Identify which cell holds the provided text, then report its [X, Y] central coordinate. 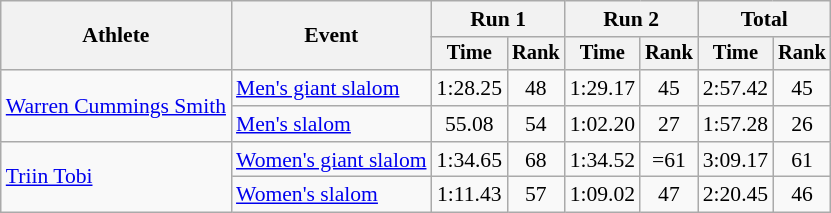
Men's slalom [332, 124]
=61 [669, 160]
27 [669, 124]
47 [669, 195]
Triin Tobi [116, 178]
61 [802, 160]
54 [536, 124]
46 [802, 195]
68 [536, 160]
Event [332, 36]
Total [764, 19]
26 [802, 124]
Men's giant slalom [332, 88]
1:34.52 [602, 160]
Run 2 [632, 19]
Athlete [116, 36]
Run 1 [498, 19]
2:20.45 [736, 195]
1:02.20 [602, 124]
3:09.17 [736, 160]
1:28.25 [470, 88]
1:11.43 [470, 195]
1:29.17 [602, 88]
1:34.65 [470, 160]
Women's slalom [332, 195]
55.08 [470, 124]
Warren Cummings Smith [116, 106]
48 [536, 88]
1:09.02 [602, 195]
1:57.28 [736, 124]
57 [536, 195]
Women's giant slalom [332, 160]
2:57.42 [736, 88]
